Output the (X, Y) coordinate of the center of the cell containing the given text.  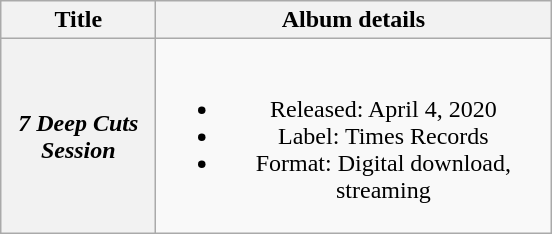
7 Deep Cuts Session (78, 136)
Album details (354, 20)
Title (78, 20)
Released: April 4, 2020Label: Times RecordsFormat: Digital download, streaming (354, 136)
